Output the [X, Y] coordinate of the center of the cell containing the given text.  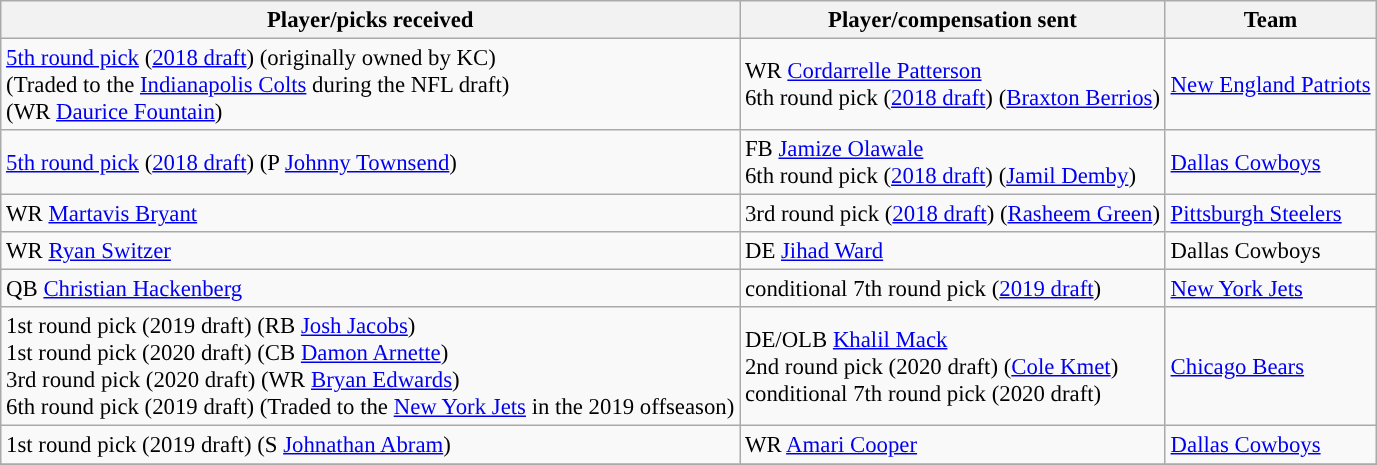
1st round pick (2019 draft) (S Johnathan Abram) [370, 445]
5th round pick (2018 draft) (originally owned by KC)(Traded to the Indianapolis Colts during the NFL draft)(WR Daurice Fountain) [370, 85]
DE Jihad Ward [953, 251]
WR Ryan Switzer [370, 251]
conditional 7th round pick (2019 draft) [953, 289]
3rd round pick (2018 draft) (Rasheem Green) [953, 214]
QB Christian Hackenberg [370, 289]
DE/OLB Khalil Mack2nd round pick (2020 draft) (Cole Kmet)conditional 7th round pick (2020 draft) [953, 368]
New England Patriots [1270, 85]
5th round pick (2018 draft) (P Johnny Townsend) [370, 162]
WR Cordarrelle Patterson6th round pick (2018 draft) (Braxton Berrios) [953, 85]
Player/picks received [370, 20]
Chicago Bears [1270, 368]
FB Jamize Olawale6th round pick (2018 draft) (Jamil Demby) [953, 162]
Player/compensation sent [953, 20]
WR Martavis Bryant [370, 214]
Team [1270, 20]
Pittsburgh Steelers [1270, 214]
New York Jets [1270, 289]
WR Amari Cooper [953, 445]
